Locate the cell with the specified text and output its [x, y] center coordinate. 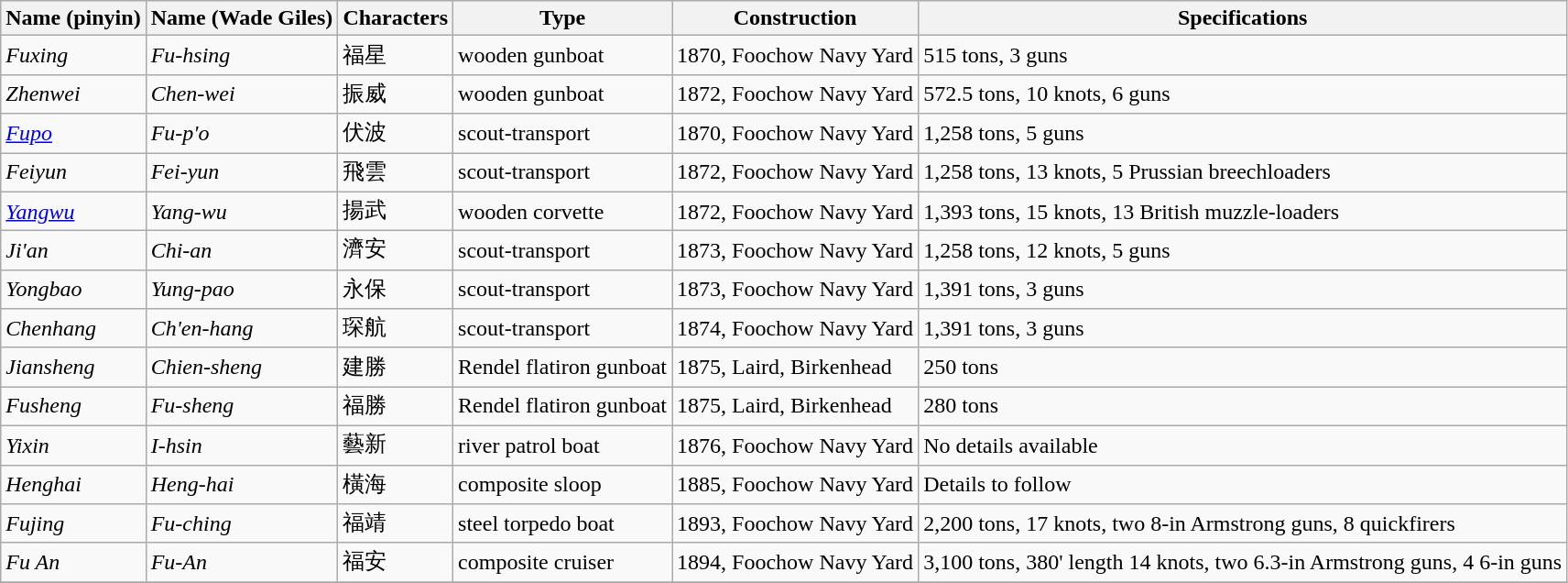
1885, Foochow Navy Yard [795, 484]
572.5 tons, 10 knots, 6 guns [1243, 93]
composite sloop [562, 484]
250 tons [1243, 367]
伏波 [396, 134]
振威 [396, 93]
Henghai [73, 484]
福星 [396, 55]
Fu-ching [242, 524]
steel torpedo boat [562, 524]
1,258 tons, 12 knots, 5 guns [1243, 251]
揚武 [396, 211]
Heng-hai [242, 484]
1894, Foochow Navy Yard [795, 563]
Fu-p'o [242, 134]
Fujing [73, 524]
1893, Foochow Navy Yard [795, 524]
1,393 tons, 15 knots, 13 British muzzle-loaders [1243, 211]
Name (pinyin) [73, 18]
Fu-hsing [242, 55]
Jiansheng [73, 367]
Name (Wade Giles) [242, 18]
Fusheng [73, 407]
Fu-An [242, 563]
Ji'an [73, 251]
3,100 tons, 380' length 14 knots, two 6.3-in Armstrong guns, 4 6-in guns [1243, 563]
Chien-sheng [242, 367]
Yongbao [73, 290]
Yung-pao [242, 290]
515 tons, 3 guns [1243, 55]
Yangwu [73, 211]
1876, Foochow Navy Yard [795, 445]
Ch'en-hang [242, 328]
Type [562, 18]
Chen-wei [242, 93]
1,258 tons, 13 knots, 5 Prussian breechloaders [1243, 172]
福安 [396, 563]
Characters [396, 18]
Yang-wu [242, 211]
濟安 [396, 251]
Feiyun [73, 172]
I-hsin [242, 445]
composite cruiser [562, 563]
1,258 tons, 5 guns [1243, 134]
No details available [1243, 445]
2,200 tons, 17 knots, two 8-in Armstrong guns, 8 quickfirers [1243, 524]
Fei-yun [242, 172]
Specifications [1243, 18]
river patrol boat [562, 445]
1874, Foochow Navy Yard [795, 328]
Fu-sheng [242, 407]
wooden corvette [562, 211]
Chi-an [242, 251]
藝新 [396, 445]
Fupo [73, 134]
琛航 [396, 328]
福靖 [396, 524]
280 tons [1243, 407]
Zhenwei [73, 93]
Details to follow [1243, 484]
Fu An [73, 563]
Fuxing [73, 55]
Chenhang [73, 328]
建勝 [396, 367]
Yixin [73, 445]
橫海 [396, 484]
永保 [396, 290]
Construction [795, 18]
福勝 [396, 407]
飛雲 [396, 172]
